Output the [x, y] coordinate of the center of the cell containing the given text.  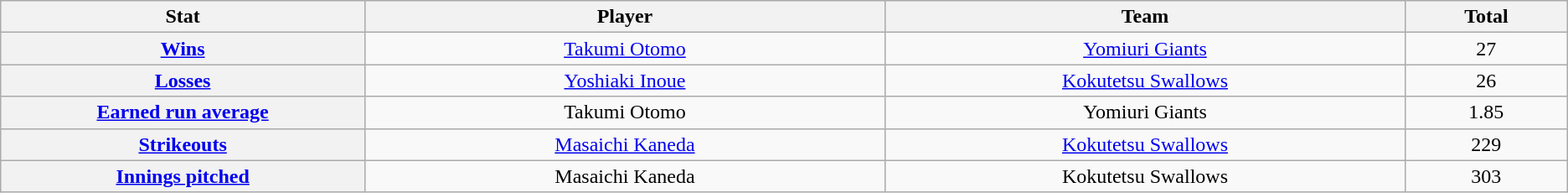
Losses [183, 81]
Total [1486, 17]
Strikeouts [183, 144]
1.85 [1486, 112]
229 [1486, 144]
27 [1486, 49]
Team [1144, 17]
Stat [183, 17]
Innings pitched [183, 176]
Player [625, 17]
Yoshiaki Inoue [625, 81]
26 [1486, 81]
Wins [183, 49]
303 [1486, 176]
Earned run average [183, 112]
